Capture the cell that displays the provided text and extract its [x, y] central coordinate. 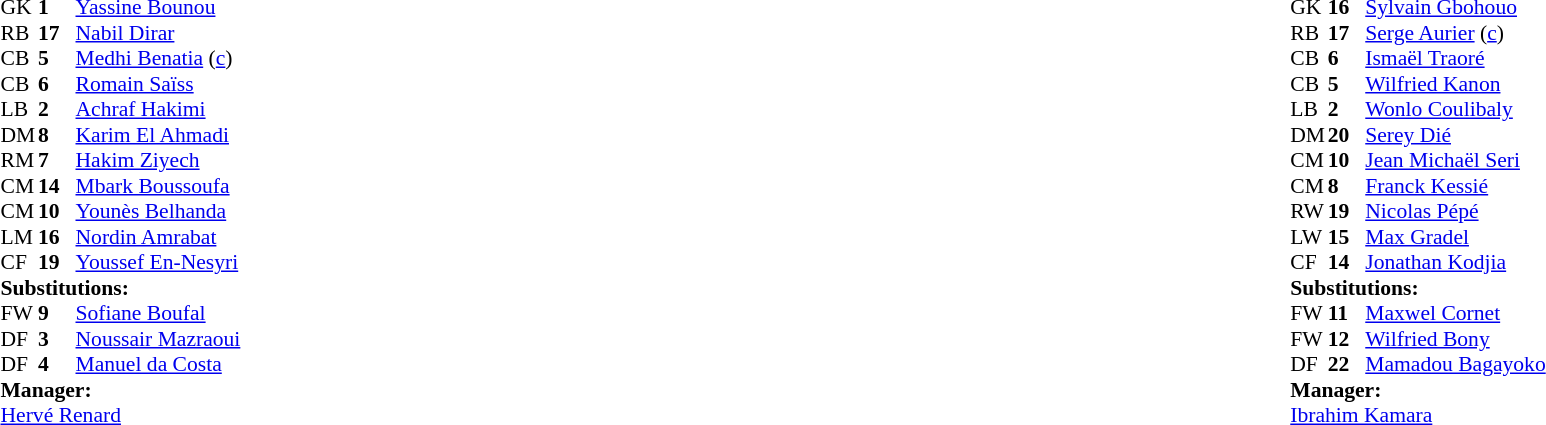
Noussair Mazraoui [158, 339]
Nordin Amrabat [158, 237]
Wilfried Bony [1455, 339]
11 [1347, 313]
15 [1347, 237]
7 [57, 161]
Ismaël Traoré [1455, 59]
Nicolas Pépé [1455, 211]
Achraf Hakimi [158, 109]
Serge Aurier (c) [1455, 33]
Jonathan Kodjia [1455, 263]
Medhi Benatia (c) [158, 59]
9 [57, 313]
Manuel da Costa [158, 365]
Maxwel Cornet [1455, 313]
Serey Dié [1455, 135]
20 [1347, 135]
12 [1347, 339]
Younès Belhanda [158, 211]
RM [19, 161]
LM [19, 237]
16 [57, 237]
Karim El Ahmadi [158, 135]
4 [57, 365]
Max Gradel [1455, 237]
Mbark Boussoufa [158, 186]
Hakim Ziyech [158, 161]
Youssef En-Nesyri [158, 263]
Sofiane Boufal [158, 313]
Jean Michaël Seri [1455, 161]
Franck Kessié [1455, 186]
Wonlo Coulibaly [1455, 109]
LW [1309, 237]
Mamadou Bagayoko [1455, 365]
Wilfried Kanon [1455, 84]
3 [57, 339]
RW [1309, 211]
Nabil Dirar [158, 33]
Romain Saïss [158, 84]
22 [1347, 365]
